Search for the cell housing the specified text and yield its [x, y] center coordinate. 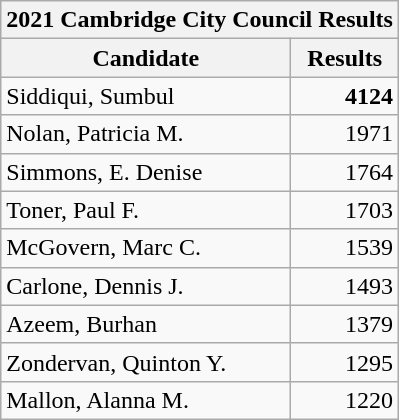
1295 [345, 362]
2021 Cambridge City Council Results [200, 20]
Simmons, E. Denise [146, 172]
1764 [345, 172]
Nolan, Patricia M. [146, 134]
Toner, Paul F. [146, 210]
Candidate [146, 58]
4124 [345, 96]
1220 [345, 400]
Results [345, 58]
Carlone, Dennis J. [146, 286]
Azeem, Burhan [146, 324]
1493 [345, 286]
Zondervan, Quinton Y. [146, 362]
Mallon, Alanna M. [146, 400]
1379 [345, 324]
Siddiqui, Sumbul [146, 96]
1971 [345, 134]
1703 [345, 210]
McGovern, Marc C. [146, 248]
1539 [345, 248]
